Return (X, Y) of the center of cell containing provided text 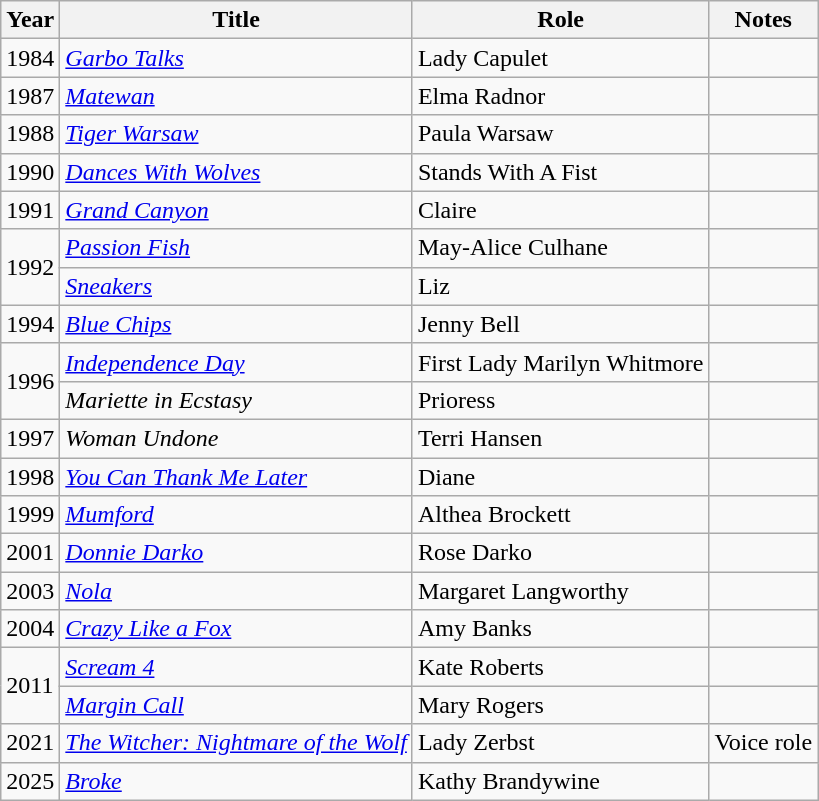
Mary Rogers (560, 705)
Matewan (236, 96)
Kathy Brandywine (560, 781)
Notes (764, 20)
Tiger Warsaw (236, 134)
Elma Radnor (560, 96)
1992 (30, 267)
Year (30, 20)
Woman Undone (236, 438)
Title (236, 20)
1997 (30, 438)
Crazy Like a Fox (236, 629)
2025 (30, 781)
Prioress (560, 400)
Dances With Wolves (236, 172)
Garbo Talks (236, 58)
1994 (30, 324)
1990 (30, 172)
Diane (560, 477)
Nola (236, 591)
Broke (236, 781)
1991 (30, 210)
2003 (30, 591)
Independence Day (236, 362)
1988 (30, 134)
Claire (560, 210)
Terri Hansen (560, 438)
Voice role (764, 743)
Althea Brockett (560, 515)
1996 (30, 381)
2004 (30, 629)
Liz (560, 286)
Grand Canyon (236, 210)
2011 (30, 686)
Lady Zerbst (560, 743)
Sneakers (236, 286)
Role (560, 20)
Rose Darko (560, 553)
Donnie Darko (236, 553)
The Witcher: Nightmare of the Wolf (236, 743)
You Can Thank Me Later (236, 477)
Blue Chips (236, 324)
1998 (30, 477)
1987 (30, 96)
Mariette in Ecstasy (236, 400)
May-Alice Culhane (560, 248)
Passion Fish (236, 248)
First Lady Marilyn Whitmore (560, 362)
Mumford (236, 515)
1999 (30, 515)
Lady Capulet (560, 58)
Margaret Langworthy (560, 591)
Paula Warsaw (560, 134)
Jenny Bell (560, 324)
Margin Call (236, 705)
2001 (30, 553)
1984 (30, 58)
Amy Banks (560, 629)
Scream 4 (236, 667)
Kate Roberts (560, 667)
Stands With A Fist (560, 172)
2021 (30, 743)
